Scan for the cell matching the given text and deliver its [x, y] coordinate at center. 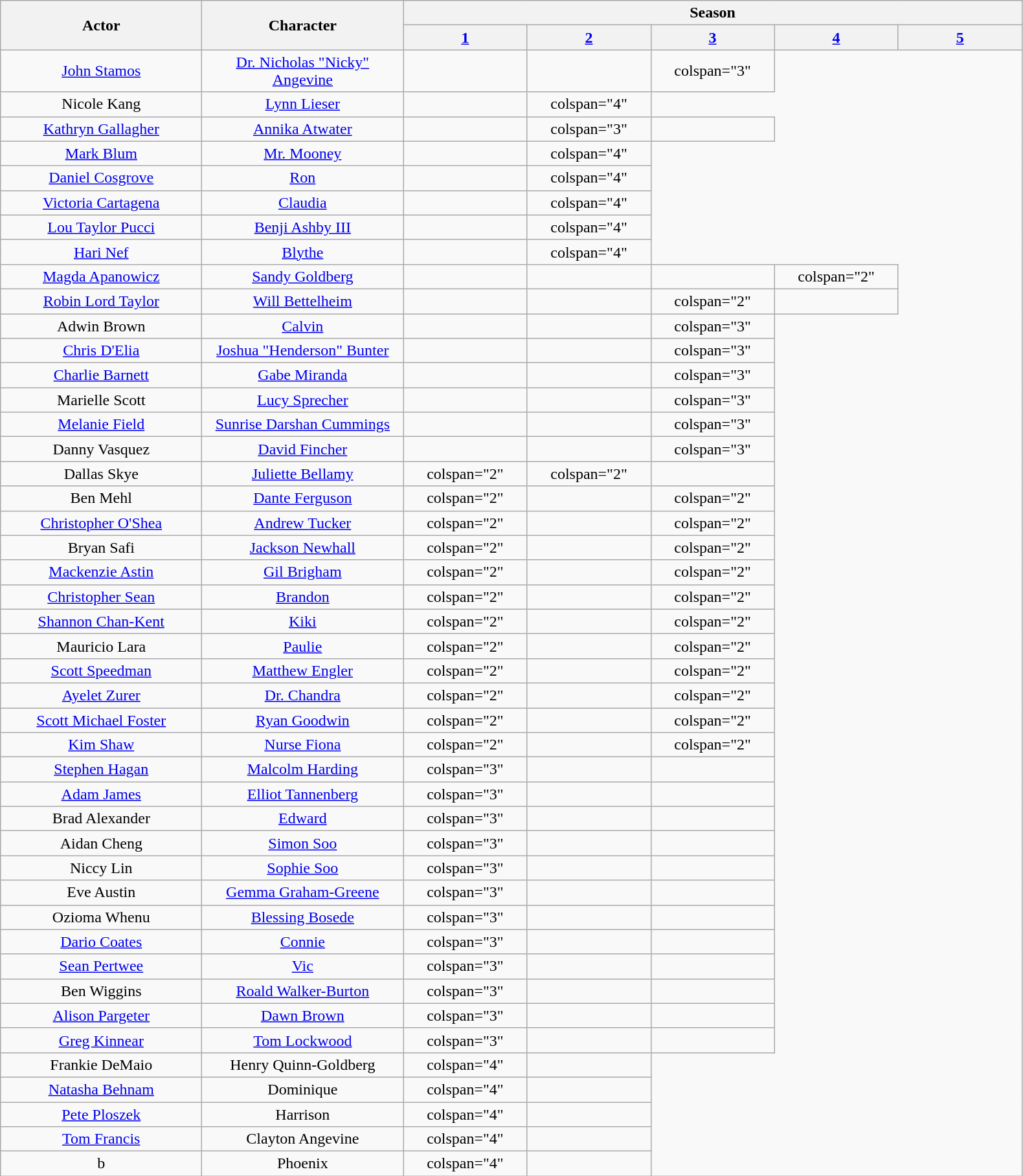
Actor [101, 25]
Dallas Skye [101, 474]
Scott Michael Foster [101, 720]
Nurse Fiona [303, 745]
Joshua "Henderson" Bunter [303, 351]
Pete Ploszek [101, 1114]
Adwin Brown [101, 326]
Mr. Mooney [303, 153]
Elliot Tannenberg [303, 794]
Lucy Sprecher [303, 400]
Christopher Sean [101, 597]
Ryan Goodwin [303, 720]
Dr. Nicholas "Nicky" Angevine [303, 71]
Blythe [303, 252]
Mackenzie Astin [101, 572]
Hari Nef [101, 252]
Henry Quinn-Goldberg [303, 1065]
Blessing Bosede [303, 917]
Ben Mehl [101, 498]
Edward [303, 819]
Phoenix [303, 1164]
5 [960, 38]
Sophie Soo [303, 868]
Vic [303, 966]
Sandy Goldberg [303, 276]
Dawn Brown [303, 1015]
Shannon Chan-Kent [101, 621]
Claudia [303, 203]
Mauricio Lara [101, 646]
Tom Lockwood [303, 1040]
Victoria Cartagena [101, 203]
Connie [303, 942]
Lynn Lieser [303, 104]
Harrison [303, 1114]
Ron [303, 178]
Andrew Tucker [303, 523]
Niccy Lin [101, 868]
Robin Lord Taylor [101, 301]
Calvin [303, 326]
Annika Atwater [303, 129]
Will Bettelheim [303, 301]
Greg Kinnear [101, 1040]
Marielle Scott [101, 400]
3 [712, 38]
Gil Brigham [303, 572]
Character [303, 25]
Dominique [303, 1089]
Clayton Angevine [303, 1139]
Juliette Bellamy [303, 474]
Frankie DeMaio [101, 1065]
Benji Ashby III [303, 227]
Kathryn Gallagher [101, 129]
John Stamos [101, 71]
Magda Apanowicz [101, 276]
Danny Vasquez [101, 449]
Mark Blum [101, 153]
2 [589, 38]
Natasha Behnam [101, 1089]
Stephen Hagan [101, 770]
Kim Shaw [101, 745]
Sunrise Darshan Cummings [303, 425]
b [101, 1164]
Scott Speedman [101, 671]
Season [712, 13]
Aidan Cheng [101, 843]
Bryan Safi [101, 548]
Christopher O'Shea [101, 523]
Charlie Barnett [101, 375]
Adam James [101, 794]
Dario Coates [101, 942]
Ben Wiggins [101, 991]
Ozioma Whenu [101, 917]
Jackson Newhall [303, 548]
Malcolm Harding [303, 770]
Simon Soo [303, 843]
Paulie [303, 646]
Lou Taylor Pucci [101, 227]
Dr. Chandra [303, 695]
Kiki [303, 621]
4 [837, 38]
Matthew Engler [303, 671]
1 [465, 38]
Ayelet Zurer [101, 695]
David Fincher [303, 449]
Roald Walker-Burton [303, 991]
Brandon [303, 597]
Chris D'Elia [101, 351]
Tom Francis [101, 1139]
Melanie Field [101, 425]
Brad Alexander [101, 819]
Gemma Graham-Greene [303, 893]
Alison Pargeter [101, 1015]
Gabe Miranda [303, 375]
Dante Ferguson [303, 498]
Sean Pertwee [101, 966]
Daniel Cosgrove [101, 178]
Nicole Kang [101, 104]
Eve Austin [101, 893]
